Find where the given text appears and provide that cell's center as (x, y) coordinate. 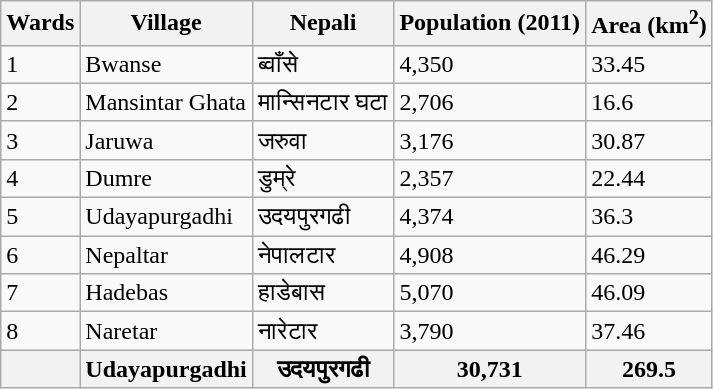
Area (km2) (650, 24)
2,706 (490, 102)
Nepaltar (166, 255)
33.45 (650, 64)
Wards (40, 24)
Bwanse (166, 64)
Jaruwa (166, 140)
269.5 (650, 369)
5,070 (490, 293)
36.3 (650, 217)
डुम्रे (323, 178)
4,350 (490, 64)
मान्सिनटार घटा (323, 102)
3,790 (490, 331)
Mansintar Ghata (166, 102)
Population (2011) (490, 24)
4 (40, 178)
नारेटार (323, 331)
Hadebas (166, 293)
Naretar (166, 331)
Nepali (323, 24)
7 (40, 293)
5 (40, 217)
30.87 (650, 140)
46.09 (650, 293)
3,176 (490, 140)
30,731 (490, 369)
6 (40, 255)
1 (40, 64)
Village (166, 24)
जरुवा (323, 140)
22.44 (650, 178)
46.29 (650, 255)
2,357 (490, 178)
Dumre (166, 178)
8 (40, 331)
37.46 (650, 331)
नेपालटार (323, 255)
3 (40, 140)
हाडेबास (323, 293)
4,374 (490, 217)
ब्वाँसे (323, 64)
2 (40, 102)
16.6 (650, 102)
4,908 (490, 255)
